Return the (X, Y) coordinate for the center point of the cell that contains the specified text.  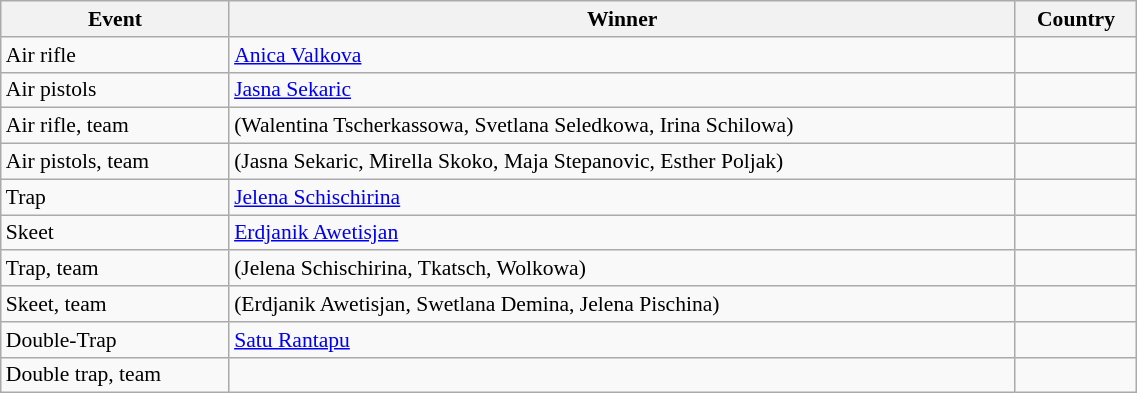
Winner (622, 19)
Air pistols, team (115, 162)
Satu Rantapu (622, 340)
Trap, team (115, 269)
Double trap, team (115, 375)
(Jelena Schischirina, Tkatsch, Wolkowa) (622, 269)
Air pistols (115, 90)
Air rifle, team (115, 126)
Anica Valkova (622, 55)
(Erdjanik Awetisjan, Swetlana Demina, Jelena Pischina) (622, 304)
Erdjanik Awetisjan (622, 233)
Jasna Sekaric (622, 90)
Country (1076, 19)
Trap (115, 197)
Jelena Schischirina (622, 197)
Air rifle (115, 55)
Double-Trap (115, 340)
(Jasna Sekaric, Mirella Skoko, Maja Stepanovic, Esther Poljak) (622, 162)
(Walentina Tscherkassowa, Svetlana Seledkowa, Irina Schilowa) (622, 126)
Skeet, team (115, 304)
Event (115, 19)
Skeet (115, 233)
